Locate the cell with the specified text and output its (X, Y) center coordinate. 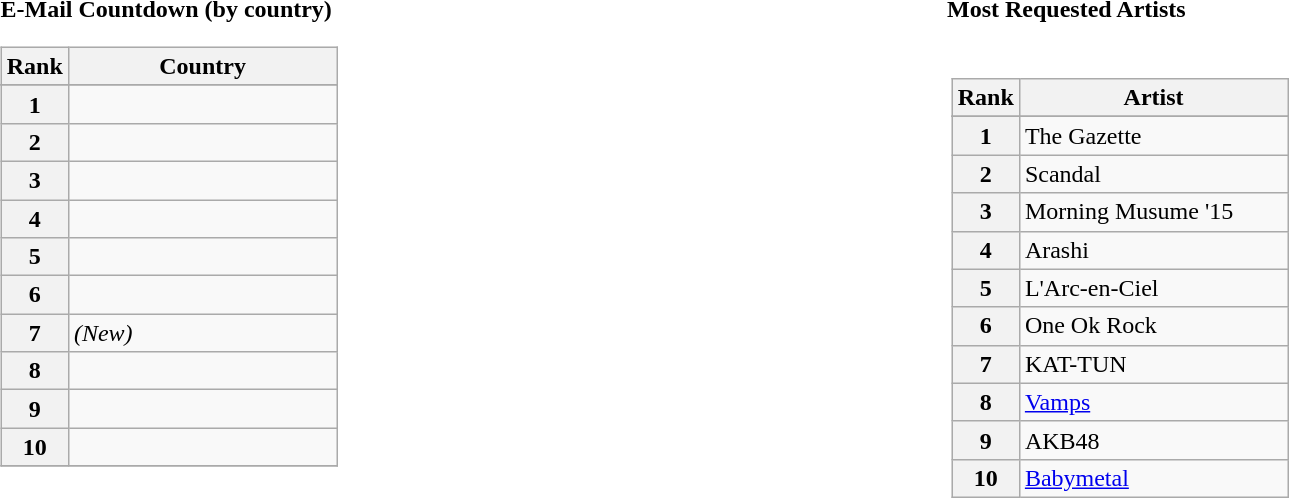
AKB48 (1153, 440)
KAT-TUN (1153, 364)
The Gazette (1153, 136)
Babymetal (1153, 478)
Morning Musume '15 (1153, 212)
Vamps (1153, 402)
One Ok Rock (1153, 326)
Artist (1153, 98)
Scandal (1153, 174)
L'Arc-en-Ciel (1153, 288)
Country (202, 66)
(New) (202, 333)
Arashi (1153, 250)
